Return (x, y) of the center of cell containing provided text 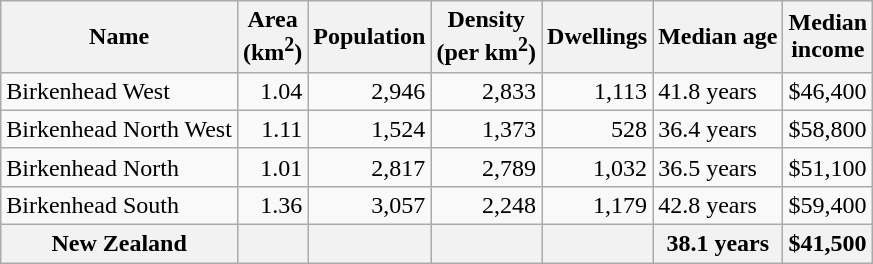
42.8 years (718, 205)
New Zealand (120, 244)
Birkenhead North (120, 167)
1,179 (598, 205)
1,373 (486, 129)
41.8 years (718, 91)
$41,500 (828, 244)
1,113 (598, 91)
Name (120, 37)
36.5 years (718, 167)
3,057 (370, 205)
Birkenhead North West (120, 129)
1,524 (370, 129)
Birkenhead South (120, 205)
1.36 (272, 205)
$51,100 (828, 167)
1.01 (272, 167)
2,789 (486, 167)
$46,400 (828, 91)
Density(per km2) (486, 37)
38.1 years (718, 244)
Medianincome (828, 37)
$58,800 (828, 129)
1,032 (598, 167)
1.11 (272, 129)
Birkenhead West (120, 91)
Population (370, 37)
$59,400 (828, 205)
Median age (718, 37)
1.04 (272, 91)
2,248 (486, 205)
Area(km2) (272, 37)
36.4 years (718, 129)
Dwellings (598, 37)
528 (598, 129)
2,946 (370, 91)
2,833 (486, 91)
2,817 (370, 167)
